From the cell containing the given text, extract its center point as [X, Y] coordinate. 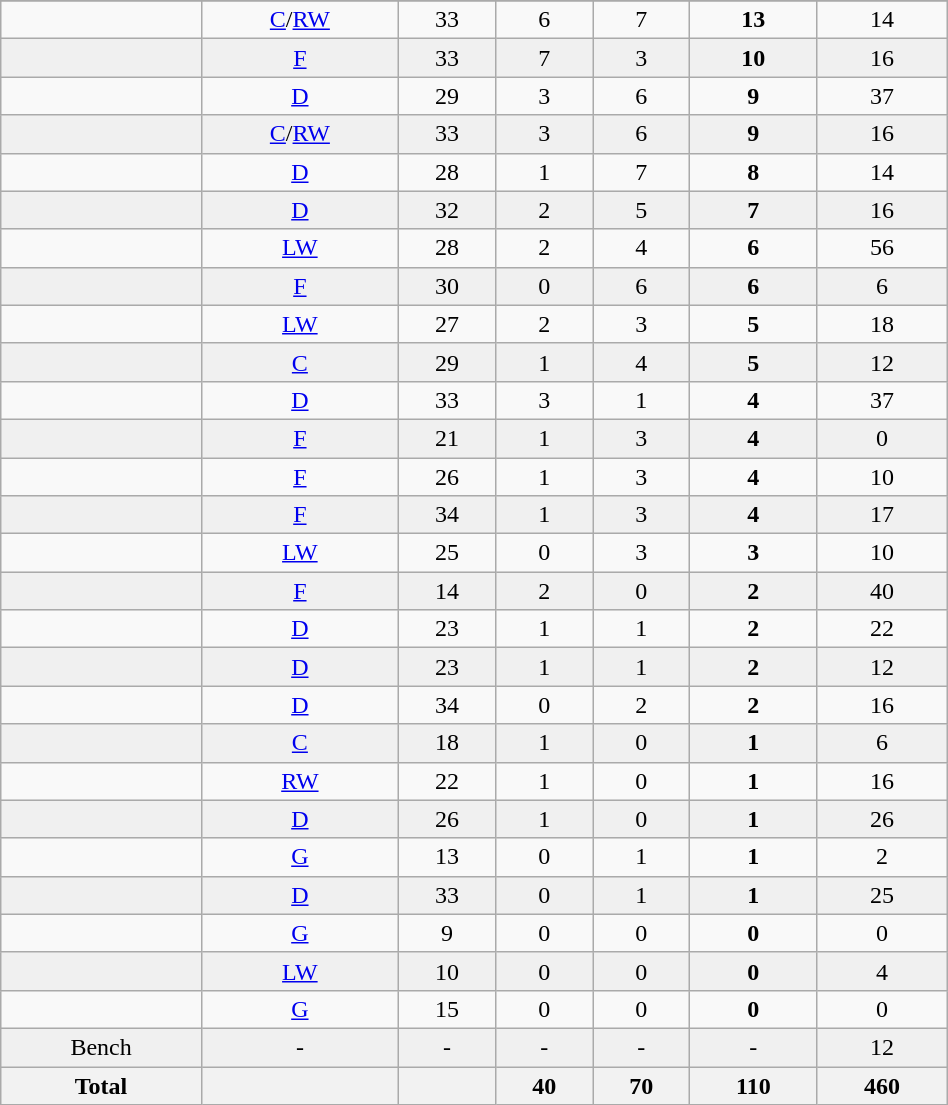
460 [882, 1085]
32 [446, 210]
110 [754, 1085]
21 [446, 438]
RW [300, 781]
56 [882, 248]
Bench [102, 1047]
30 [446, 286]
27 [446, 324]
Total [102, 1085]
17 [882, 515]
15 [446, 1009]
8 [754, 172]
70 [642, 1085]
